Scan for the cell matching the given text and deliver its (X, Y) coordinate at center. 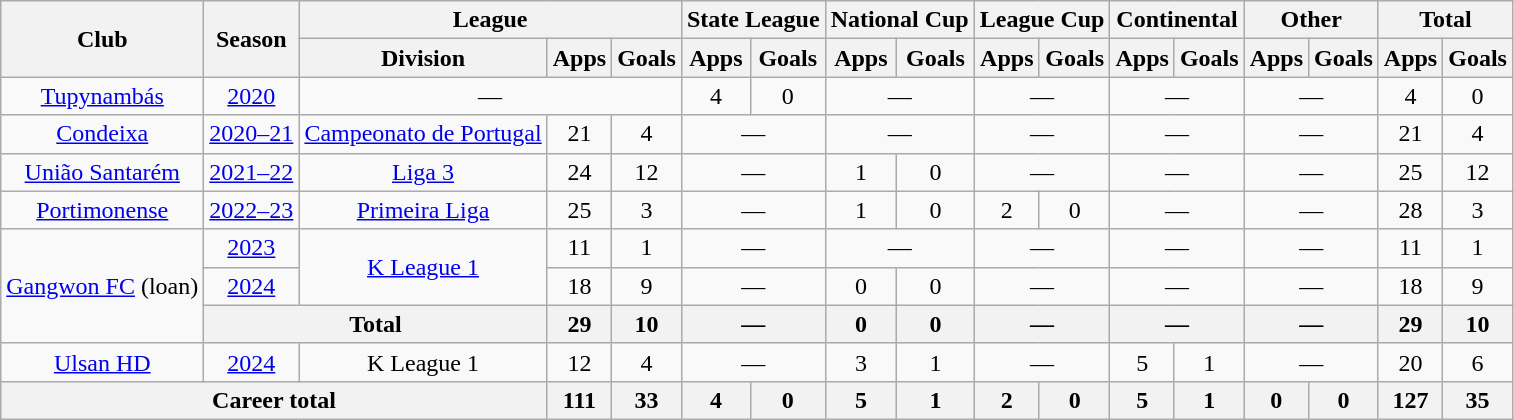
Season (252, 39)
Tupynambás (102, 96)
20 (1410, 362)
35 (1478, 400)
State League (753, 20)
Portimonense (102, 210)
2020–21 (252, 134)
Primeira Liga (423, 210)
2022–23 (252, 210)
League Cup (1042, 20)
Condeixa (102, 134)
Ulsan HD (102, 362)
League (490, 20)
28 (1410, 210)
Club (102, 39)
Liga 3 (423, 172)
6 (1478, 362)
Career total (274, 400)
Division (423, 58)
União Santarém (102, 172)
2020 (252, 96)
Campeonato de Portugal (423, 134)
127 (1410, 400)
Continental (1177, 20)
National Cup (900, 20)
111 (579, 400)
2021–22 (252, 172)
Gangwon FC (loan) (102, 286)
24 (579, 172)
Other (1311, 20)
33 (647, 400)
2023 (252, 248)
